Output the [X, Y] coordinate of the center of the cell containing the given text.  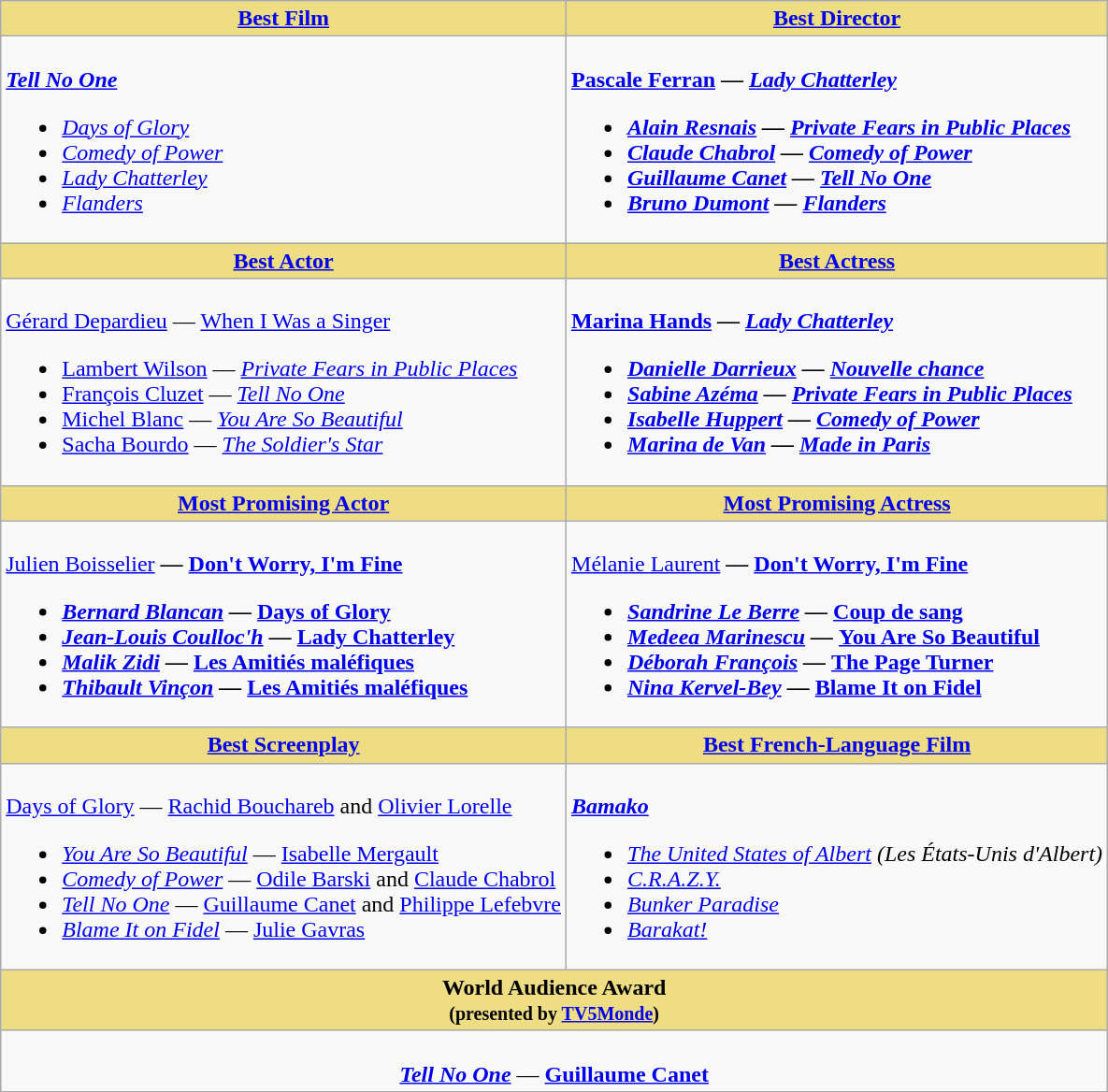
Tell No OneDays of GloryComedy of PowerLady ChatterleyFlanders [284, 140]
Best Actor [284, 261]
Best French-Language Film [838, 745]
Best Film [284, 19]
Best Actress [838, 261]
Best Screenplay [284, 745]
Most Promising Actor [284, 503]
BamakoThe United States of Albert (Les États-Unis d'Albert)C.R.A.Z.Y.Bunker ParadiseBarakat! [838, 866]
Most Promising Actress [838, 503]
Tell No One — Guillaume Canet [554, 1060]
Best Director [838, 19]
World Audience Award (presented by TV5Monde) [554, 1000]
